Locate the cell with the specified text and output its (x, y) center coordinate. 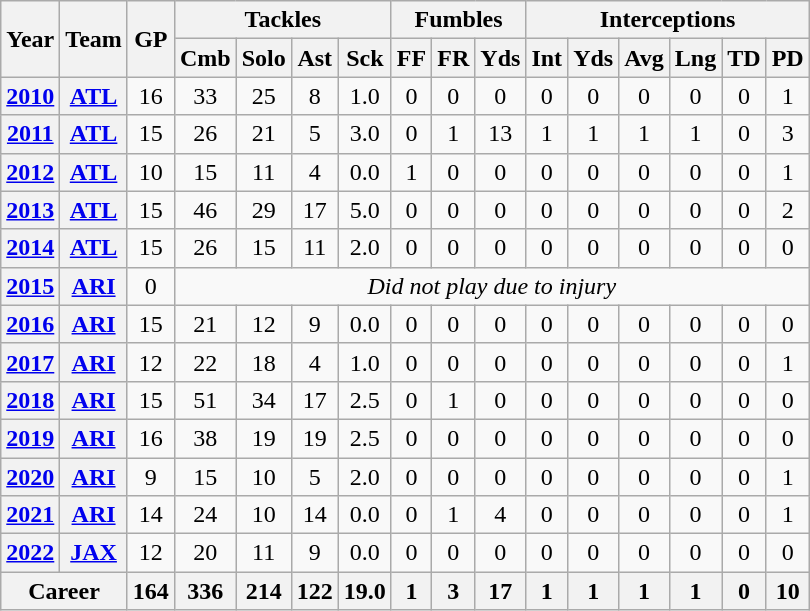
2012 (30, 172)
Interceptions (668, 20)
8 (314, 96)
19.0 (364, 591)
164 (150, 591)
Fumbles (458, 20)
2017 (30, 362)
46 (205, 210)
2015 (30, 286)
2013 (30, 210)
13 (500, 134)
Sck (364, 58)
2010 (30, 96)
3.0 (364, 134)
TD (744, 58)
Career (64, 591)
22 (205, 362)
214 (264, 591)
18 (264, 362)
25 (264, 96)
Year (30, 39)
2022 (30, 553)
2021 (30, 515)
33 (205, 96)
2020 (30, 477)
2016 (30, 324)
122 (314, 591)
5.0 (364, 210)
336 (205, 591)
38 (205, 438)
FR (454, 58)
Did not play due to injury (492, 286)
Lng (695, 58)
34 (264, 400)
Tackles (282, 20)
29 (264, 210)
20 (205, 553)
Ast (314, 58)
PD (788, 58)
JAX (94, 553)
2019 (30, 438)
24 (205, 515)
GP (150, 39)
FF (411, 58)
Solo (264, 58)
2 (788, 210)
Int (547, 58)
2018 (30, 400)
2011 (30, 134)
2014 (30, 248)
Avg (644, 58)
51 (205, 400)
Cmb (205, 58)
Team (94, 39)
